Output the [X, Y] coordinate of the center of the cell containing the given text.  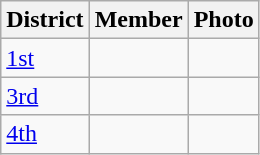
1st [45, 58]
Photo [224, 20]
4th [45, 134]
Member [138, 20]
District [45, 20]
3rd [45, 96]
